Pinpoint the cell where the given text exists, returning its (X, Y) midpoint coordinate. 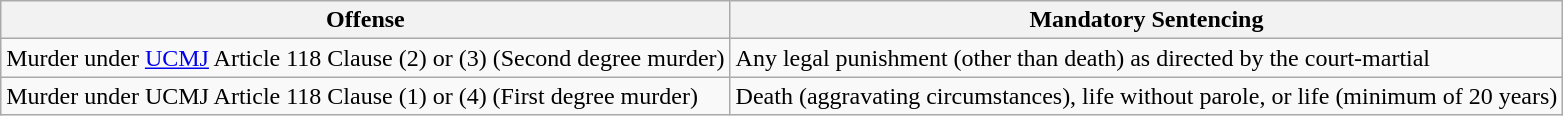
Death (aggravating circumstances), life without parole, or life (minimum of 20 years) (1146, 96)
Any legal punishment (other than death) as directed by the court-martial (1146, 58)
Murder under UCMJ Article 118 Clause (1) or (4) (First degree murder) (366, 96)
Offense (366, 20)
Mandatory Sentencing (1146, 20)
Murder under UCMJ Article 118 Clause (2) or (3) (Second degree murder) (366, 58)
